Extract the (X, Y) coordinate from the center of the cell holding the provided text.  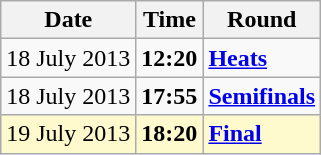
Time (170, 20)
Final (262, 134)
12:20 (170, 58)
Round (262, 20)
19 July 2013 (68, 134)
Semifinals (262, 96)
17:55 (170, 96)
Date (68, 20)
Heats (262, 58)
18:20 (170, 134)
